Provide the [X, Y] coordinate of the cell's center where the given text is located.  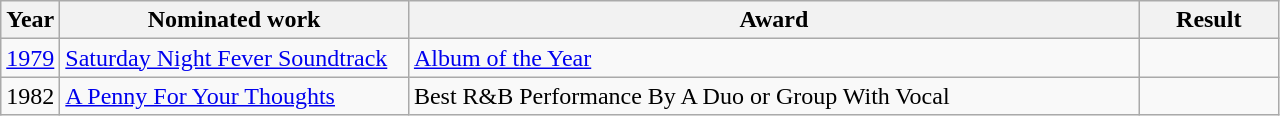
Award [774, 20]
Year [30, 20]
Best R&B Performance By A Duo or Group With Vocal [774, 96]
A Penny For Your Thoughts [234, 96]
1979 [30, 58]
1982 [30, 96]
Result [1208, 20]
Nominated work [234, 20]
Album of the Year [774, 58]
Saturday Night Fever Soundtrack [234, 58]
